Locate the cell with the specified text and output its [X, Y] center coordinate. 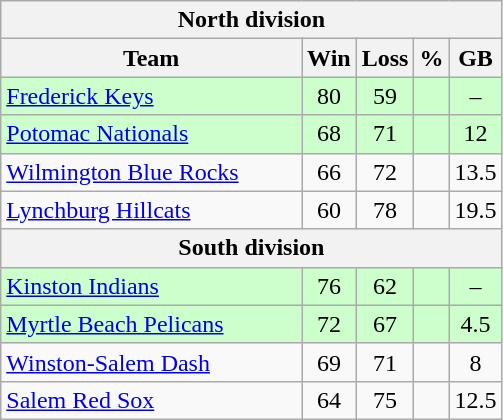
Potomac Nationals [152, 134]
Team [152, 58]
68 [330, 134]
64 [330, 400]
19.5 [476, 210]
62 [385, 286]
Wilmington Blue Rocks [152, 172]
69 [330, 362]
Winston-Salem Dash [152, 362]
78 [385, 210]
4.5 [476, 324]
80 [330, 96]
8 [476, 362]
67 [385, 324]
66 [330, 172]
Lynchburg Hillcats [152, 210]
North division [252, 20]
60 [330, 210]
Salem Red Sox [152, 400]
Kinston Indians [152, 286]
Loss [385, 58]
Frederick Keys [152, 96]
South division [252, 248]
GB [476, 58]
12 [476, 134]
Myrtle Beach Pelicans [152, 324]
% [432, 58]
59 [385, 96]
13.5 [476, 172]
Win [330, 58]
12.5 [476, 400]
75 [385, 400]
76 [330, 286]
